Find where the given text appears and provide that cell's center as (x, y) coordinate. 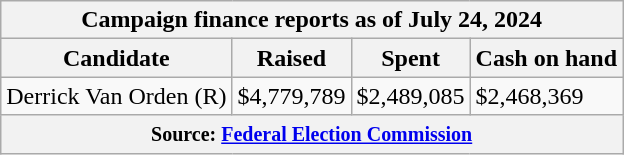
Campaign finance reports as of July 24, 2024 (312, 20)
Spent (410, 58)
Raised (292, 58)
$2,468,369 (546, 96)
$4,779,789 (292, 96)
Candidate (116, 58)
Derrick Van Orden (R) (116, 96)
Source: Federal Election Commission (312, 134)
$2,489,085 (410, 96)
Cash on hand (546, 58)
